Capture the cell that displays the provided text and extract its [x, y] central coordinate. 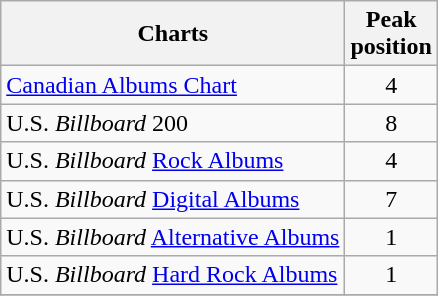
7 [391, 199]
8 [391, 123]
Canadian Albums Chart [173, 85]
U.S. Billboard Hard Rock Albums [173, 275]
U.S. Billboard 200 [173, 123]
Peakposition [391, 34]
U.S. Billboard Alternative Albums [173, 237]
Charts [173, 34]
U.S. Billboard Rock Albums [173, 161]
U.S. Billboard Digital Albums [173, 199]
